Locate the cell with the specified text and output its (x, y) center coordinate. 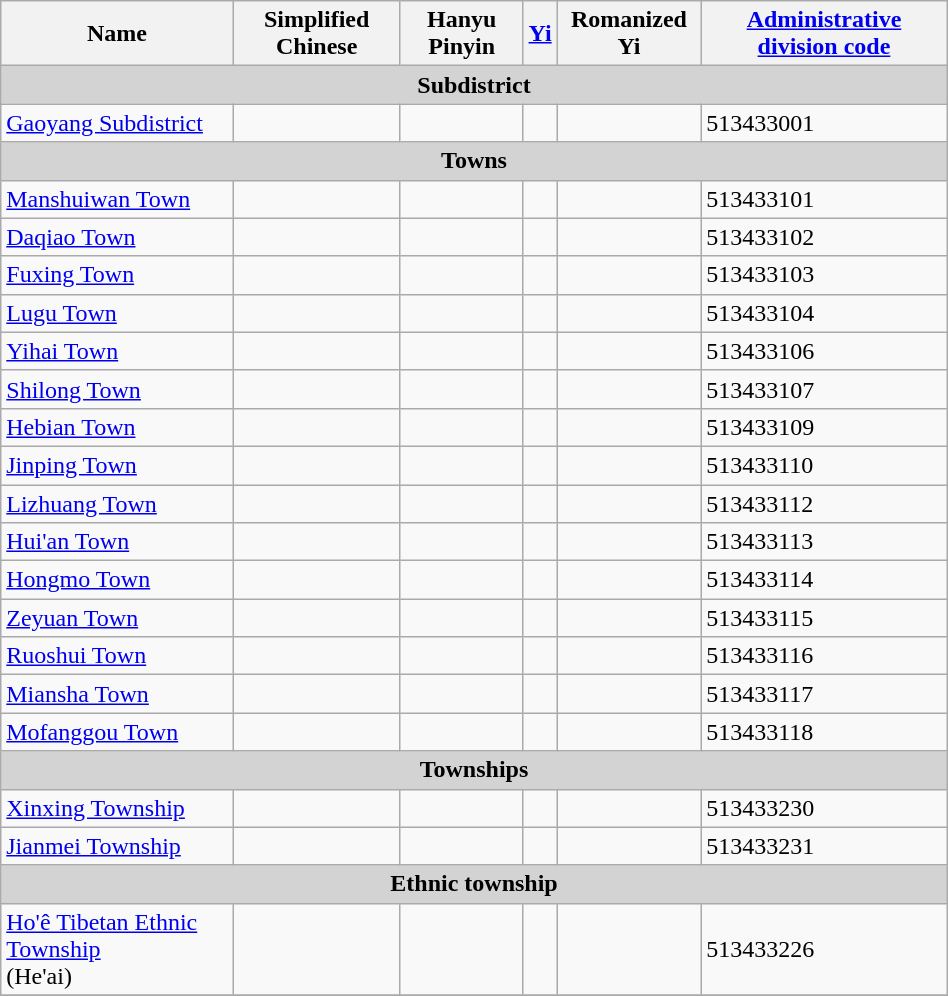
513433226 (824, 949)
513433117 (824, 694)
Jianmei Township (117, 846)
513433107 (824, 389)
Hui'an Town (117, 542)
513433103 (824, 275)
513433101 (824, 199)
513433118 (824, 732)
513433230 (824, 808)
513433109 (824, 427)
Yi (540, 34)
513433114 (824, 580)
Ethnic township (474, 884)
Mofanggou Town (117, 732)
513433116 (824, 656)
Romanized Yi (628, 34)
Subdistrict (474, 85)
Administrative division code (824, 34)
Ruoshui Town (117, 656)
Daqiao Town (117, 237)
Townships (474, 770)
Fuxing Town (117, 275)
Yihai Town (117, 351)
513433001 (824, 123)
Ho'ê Tibetan Ethnic Township(He'ai) (117, 949)
513433115 (824, 618)
Hanyu Pinyin (462, 34)
Name (117, 34)
Jinping Town (117, 465)
513433102 (824, 237)
Manshuiwan Town (117, 199)
Hongmo Town (117, 580)
Hebian Town (117, 427)
Xinxing Township (117, 808)
Lizhuang Town (117, 503)
513433110 (824, 465)
513433113 (824, 542)
Zeyuan Town (117, 618)
513433106 (824, 351)
Towns (474, 161)
Miansha Town (117, 694)
Simplified Chinese (316, 34)
513433112 (824, 503)
513433104 (824, 313)
Lugu Town (117, 313)
513433231 (824, 846)
Gaoyang Subdistrict (117, 123)
Shilong Town (117, 389)
